Output the (X, Y) coordinate of the center of the cell containing the given text.  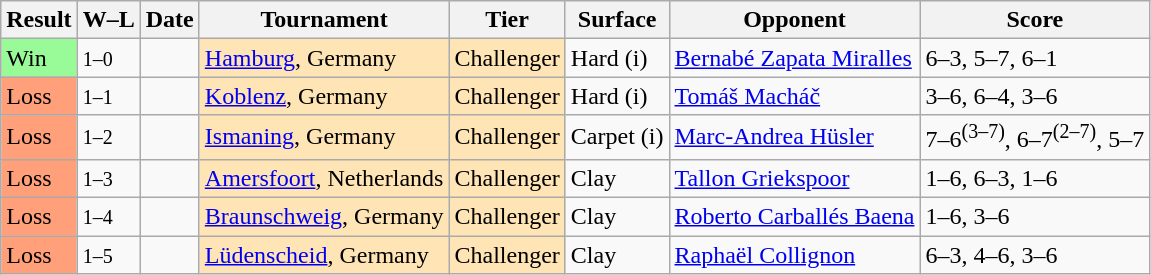
Score (1035, 20)
Carpet (i) (617, 138)
Braunschweig, Germany (324, 217)
1–4 (108, 217)
Marc-Andrea Hüsler (794, 138)
Hamburg, Germany (324, 58)
1–3 (108, 178)
Surface (617, 20)
7–6(3–7), 6–7(2–7), 5–7 (1035, 138)
Koblenz, Germany (324, 96)
1–1 (108, 96)
1–0 (108, 58)
Result (39, 20)
6–3, 4–6, 3–6 (1035, 255)
Ismaning, Germany (324, 138)
Tallon Griekspoor (794, 178)
Lüdenscheid, Germany (324, 255)
Tournament (324, 20)
Amersfoort, Netherlands (324, 178)
Date (170, 20)
W–L (108, 20)
Roberto Carballés Baena (794, 217)
1–6, 6–3, 1–6 (1035, 178)
Win (39, 58)
1–5 (108, 255)
1–2 (108, 138)
Tier (507, 20)
1–6, 3–6 (1035, 217)
Tomáš Macháč (794, 96)
Raphaël Collignon (794, 255)
3–6, 6–4, 3–6 (1035, 96)
Bernabé Zapata Miralles (794, 58)
6–3, 5–7, 6–1 (1035, 58)
Opponent (794, 20)
